For the text-containing cell, return its midpoint in [X, Y] coordinate format. 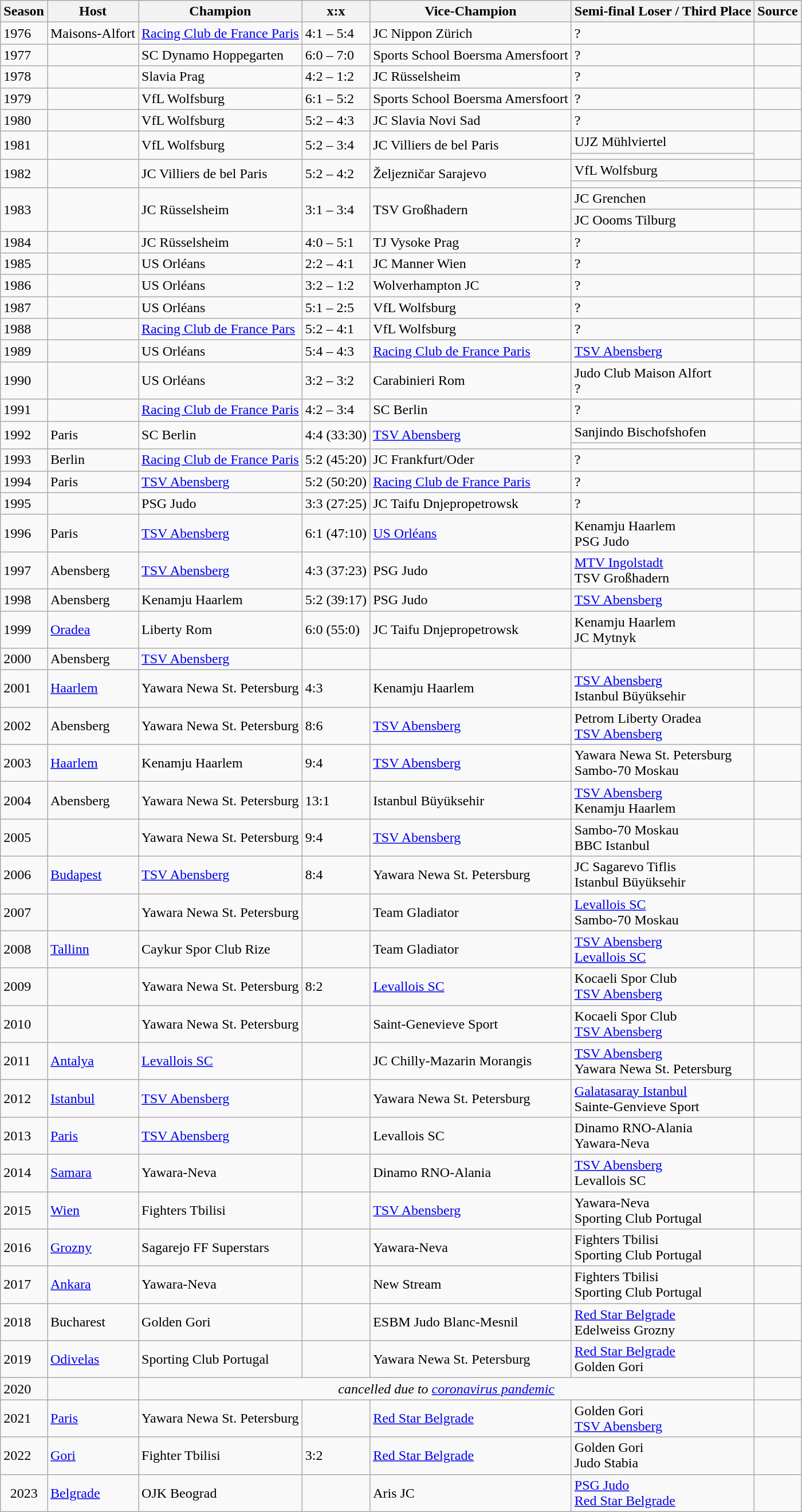
TSV Abensberg Kenamju Haarlem [663, 801]
x:x [336, 11]
2008 [24, 950]
4:0 – 5:1 [336, 242]
Caykur Spor Club Rize [221, 950]
8:2 [336, 986]
JC Oooms Tilburg [663, 220]
1999 [24, 629]
1987 [24, 308]
Golden Gori [221, 1322]
Sporting Club Portugal [221, 1360]
2010 [24, 1024]
Odivelas [93, 1360]
Wien [93, 1210]
Fighter Tbilisi [221, 1456]
2018 [24, 1322]
Red Star Belgrade Golden Gori [663, 1360]
PSG Judo Red Star Belgrade [663, 1493]
3:2 [336, 1456]
1984 [24, 242]
Istanbul [93, 1098]
4:3 (37:23) [336, 570]
2006 [24, 875]
Kenamju Haarlem JC Mytnyk [663, 629]
OJK Beograd [221, 1493]
Carabinieri Rom [471, 380]
4:4 (33:30) [336, 435]
Samara [93, 1173]
3:2 – 1:2 [336, 286]
Vice-Champion [471, 11]
5:4 – 4:3 [336, 351]
6:0 (55:0) [336, 629]
MTV Ingolstadt TSV Großhadern [663, 570]
2003 [24, 763]
Petrom Liberty Oradea TSV Abensberg [663, 726]
5:2 (39:17) [336, 600]
Liberty Rom [221, 629]
6:1 – 5:2 [336, 99]
JC Slavia Novi Sad [471, 120]
Grozny [93, 1247]
Red Star Belgrade Edelweiss Grozny [663, 1322]
2017 [24, 1285]
UJZ Mühlviertel [663, 142]
JC Nippon Zürich [471, 33]
5:2 – 4:1 [336, 329]
Budapest [93, 875]
2002 [24, 726]
Sanjindo Bischofshofen [663, 432]
Željezničar Sarajevo [471, 173]
Racing Club de France Pars [221, 329]
1981 [24, 145]
5:1 – 2:5 [336, 308]
5:2 – 4:3 [336, 120]
3:3 (27:25) [336, 503]
Sagarejo FF Superstars [221, 1247]
5:2 (45:20) [336, 460]
Season [24, 11]
1995 [24, 503]
1990 [24, 380]
Belgrade [93, 1493]
TSV Abensberg Istanbul Büyüksehir [663, 688]
5:2 – 4:2 [336, 173]
cancelled due to coronavirus pandemic [447, 1389]
3:1 – 3:4 [336, 209]
Tallinn [93, 950]
Ankara [93, 1285]
1986 [24, 286]
1976 [24, 33]
Gori [93, 1456]
1994 [24, 482]
Slavia Prag [221, 77]
2009 [24, 986]
JC Sagarevo Tiflis Istanbul Büyüksehir [663, 875]
Yawara Newa St. Petersburg Sambo-70 Moskau [663, 763]
2022 [24, 1456]
ESBM Judo Blanc-Mesnil [471, 1322]
Kenamju Haarlem PSG Judo [663, 533]
1992 [24, 435]
2005 [24, 837]
1991 [24, 410]
Source [778, 11]
4:2 – 1:2 [336, 77]
1993 [24, 460]
Berlin [93, 460]
2019 [24, 1360]
1997 [24, 570]
Dinamo RNO-Alania Yawara-Neva [663, 1135]
Wolverhampton JC [471, 286]
1982 [24, 173]
2012 [24, 1098]
2020 [24, 1389]
TJ Vysoke Prag [471, 242]
Bucharest [93, 1322]
Judo Club Maison Alfort? [663, 380]
1988 [24, 329]
2016 [24, 1247]
6:1 (47:10) [336, 533]
2015 [24, 1210]
1985 [24, 264]
SC Dynamo Hoppegarten [221, 55]
JC Chilly-Mazarin Morangis [471, 1061]
2001 [24, 688]
4:3 [336, 688]
JC Manner Wien [471, 264]
2013 [24, 1135]
4:2 – 3:4 [336, 410]
Host [93, 11]
4:1 – 5:4 [336, 33]
2007 [24, 912]
5:2 (50:20) [336, 482]
Aris JC [471, 1493]
1989 [24, 351]
1979 [24, 99]
1996 [24, 533]
Golden Gori TSV Abensberg [663, 1418]
TSV Großhadern [471, 209]
Oradea [93, 629]
TSV Abensberg Yawara Newa St. Petersburg [663, 1061]
1977 [24, 55]
Antalya [93, 1061]
Maisons-Alfort [93, 33]
Golden Gori Judo Stabia [663, 1456]
2:2 – 4:1 [336, 264]
1980 [24, 120]
1978 [24, 77]
13:1 [336, 801]
Yawara-Neva Sporting Club Portugal [663, 1210]
5:2 – 3:4 [336, 145]
Istanbul Büyüksehir [471, 801]
2014 [24, 1173]
2004 [24, 801]
Saint-Genevieve Sport [471, 1024]
6:0 – 7:0 [336, 55]
2011 [24, 1061]
JC Grenchen [663, 198]
Fighters Tbilisi [221, 1210]
Dinamo RNO-Alania [471, 1173]
3:2 – 3:2 [336, 380]
Semi-final Loser / Third Place [663, 11]
1983 [24, 209]
Champion [221, 11]
Galatasaray Istanbul Sainte-Genvieve Sport [663, 1098]
2000 [24, 659]
1998 [24, 600]
8:6 [336, 726]
2023 [24, 1493]
2021 [24, 1418]
Sambo-70 Moskau BBC Istanbul [663, 837]
8:4 [336, 875]
Levallois SC Sambo-70 Moskau [663, 912]
New Stream [471, 1285]
JC Frankfurt/Oder [471, 460]
